Search for the cell housing the specified text and yield its (X, Y) center coordinate. 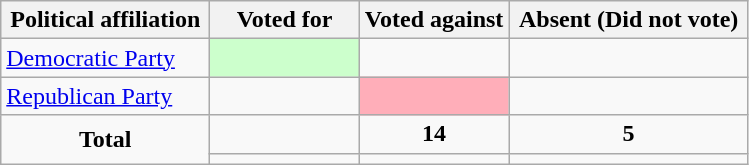
Absent (Did not vote) (629, 20)
Total (106, 140)
Voted for (285, 20)
Voted against (434, 20)
5 (629, 134)
Democratic Party (106, 58)
Political affiliation (106, 20)
14 (434, 134)
Republican Party (106, 96)
